Return the [X, Y] coordinate for the center point of the cell that contains the specified text.  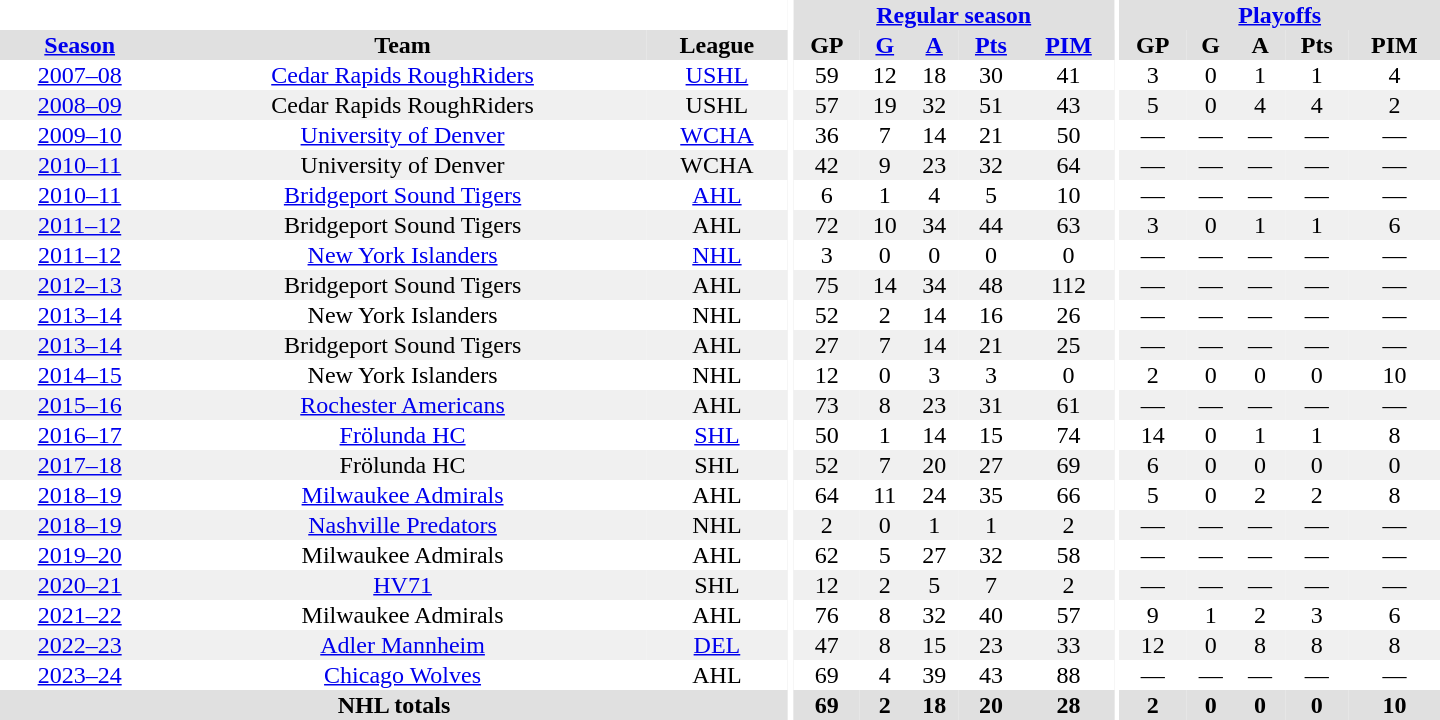
36 [828, 135]
HV71 [402, 585]
2007–08 [80, 75]
40 [991, 615]
44 [991, 225]
66 [1068, 495]
Nashville Predators [402, 525]
2021–22 [80, 615]
25 [1068, 345]
2023–24 [80, 675]
2014–15 [80, 375]
Team [402, 45]
51 [991, 105]
League [717, 45]
Chicago Wolves [402, 675]
NHL totals [394, 705]
61 [1068, 405]
58 [1068, 555]
2017–18 [80, 465]
19 [884, 105]
47 [828, 645]
74 [1068, 435]
2009–10 [80, 135]
76 [828, 615]
28 [1068, 705]
39 [934, 675]
2012–13 [80, 285]
41 [1068, 75]
112 [1068, 285]
48 [991, 285]
24 [934, 495]
42 [828, 165]
88 [1068, 675]
59 [828, 75]
63 [1068, 225]
62 [828, 555]
2020–21 [80, 585]
75 [828, 285]
Season [80, 45]
2022–23 [80, 645]
26 [1068, 315]
30 [991, 75]
Playoffs [1280, 15]
72 [828, 225]
2019–20 [80, 555]
35 [991, 495]
DEL [717, 645]
16 [991, 315]
Adler Mannheim [402, 645]
11 [884, 495]
2016–17 [80, 435]
Rochester Americans [402, 405]
Regular season [954, 15]
31 [991, 405]
2015–16 [80, 405]
33 [1068, 645]
2008–09 [80, 105]
73 [828, 405]
